Extract the (x, y) coordinate from the center of the cell holding the provided text.  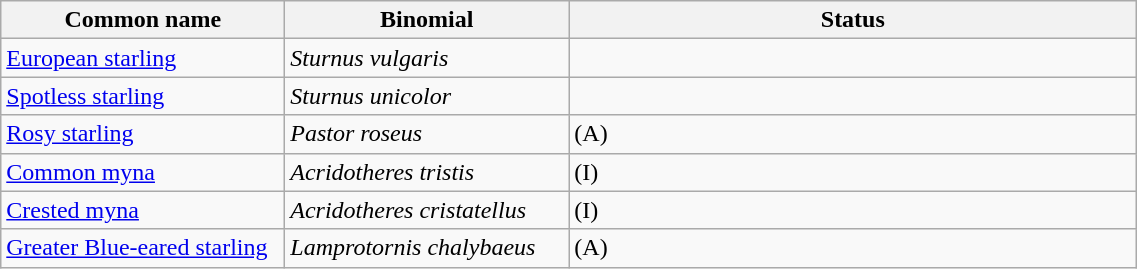
Crested myna (143, 210)
Common myna (143, 172)
Status (853, 20)
Acridotheres cristatellus (427, 210)
Binomial (427, 20)
Greater Blue-eared starling (143, 248)
European starling (143, 58)
Sturnus vulgaris (427, 58)
Spotless starling (143, 96)
Sturnus unicolor (427, 96)
Pastor roseus (427, 134)
Rosy starling (143, 134)
Common name (143, 20)
Acridotheres tristis (427, 172)
Lamprotornis chalybaeus (427, 248)
